Locate the cell with the specified text and output its [x, y] center coordinate. 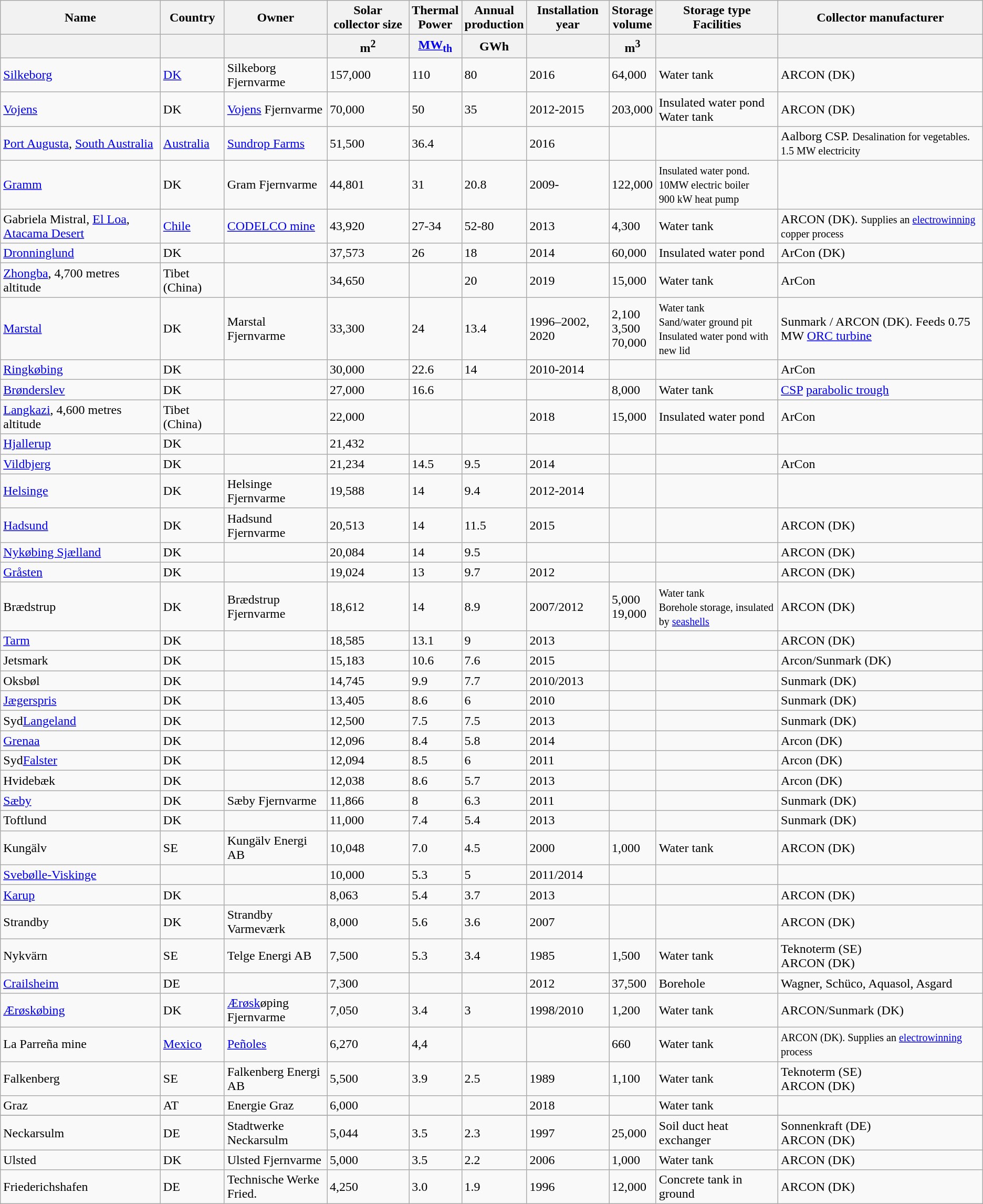
1985 [568, 956]
12,038 [368, 781]
2019 [568, 281]
Arcon/Sunmark (DK) [881, 661]
4,300 [633, 226]
Port Augusta, South Australia [81, 143]
20,084 [368, 552]
Tarm [81, 640]
Graz [81, 1106]
Insulated water pond. 10MW electric boiler900 kW heat pump [717, 185]
Crailsheim [81, 983]
Zhongba, 4,700 metres altitude [81, 281]
ARCON (DK). Supplies an electrowinning copper process [881, 226]
8.9 [494, 606]
20 [494, 281]
Australia [192, 143]
Marstal Fjernvarme [275, 329]
50 [435, 109]
9 [494, 640]
27-34 [435, 226]
22.6 [435, 370]
Sæby Fjernvarme [275, 801]
1996 [568, 1187]
19,024 [368, 572]
7.4 [435, 821]
2007 [568, 921]
Gram Fjernvarme [275, 185]
2012-2014 [568, 491]
Water tank Borehole storage, insulated by seashells [717, 606]
GWh [494, 46]
SydLangeland [81, 721]
Nykvärn [81, 956]
64,000 [633, 75]
51,500 [368, 143]
43,920 [368, 226]
2012-2015 [568, 109]
18,612 [368, 606]
ThermalPower [435, 18]
5.6 [435, 921]
Owner [275, 18]
12,096 [368, 741]
36.4 [435, 143]
2009- [568, 185]
8.4 [435, 741]
10,000 [368, 875]
1,500 [633, 956]
2.3 [494, 1133]
Neckarsulm [81, 1133]
Concrete tank in ground [717, 1187]
5,044 [368, 1133]
Strandby [81, 921]
31 [435, 185]
1997 [568, 1133]
13,405 [368, 701]
80 [494, 75]
Annualproduction [494, 18]
Wagner, Schüco, Aquasol, Asgard [881, 983]
6,270 [368, 1044]
3 [494, 1010]
Hadsund Fjernvarme [275, 525]
Sæby [81, 801]
Marstal [81, 329]
Jetsmark [81, 661]
12,500 [368, 721]
Soil duct heat exchanger [717, 1133]
Kungälv Energi AB [275, 848]
203,000 [633, 109]
Borehole [717, 983]
Vojens Fjernvarme [275, 109]
44,801 [368, 185]
13.1 [435, 640]
m3 [633, 46]
Vildbjerg [81, 464]
Grenaa [81, 741]
1,200 [633, 1010]
Installationyear [568, 18]
Gramm [81, 185]
Storagevolume [633, 18]
Toftlund [81, 821]
Telge Energi AB [275, 956]
MWth [435, 46]
11,866 [368, 801]
20,513 [368, 525]
21,234 [368, 464]
Hvidebæk [81, 781]
2011/2014 [568, 875]
2.5 [494, 1079]
110 [435, 75]
10,048 [368, 848]
7.0 [435, 848]
24 [435, 329]
2.2 [494, 1160]
Collector manufacturer [881, 18]
m2 [368, 46]
9.4 [494, 491]
122,000 [633, 185]
2010/2013 [568, 681]
8.5 [435, 761]
ARCON (DK). Supplies an electrowinning process [881, 1044]
14.5 [435, 464]
Silkeborg [81, 75]
8,063 [368, 895]
CSP parabolic trough [881, 390]
5 [494, 875]
5,500 [368, 1079]
2006 [568, 1160]
Falkenberg [81, 1079]
52-80 [494, 226]
Karup [81, 895]
660 [633, 1044]
Ringkøbing [81, 370]
2000 [568, 848]
6.3 [494, 801]
7,500 [368, 956]
1.9 [494, 1187]
27,000 [368, 390]
Ærøskøbing [81, 1010]
19,588 [368, 491]
Insulated water pondWater tank [717, 109]
2010-2014 [568, 370]
18,585 [368, 640]
157,000 [368, 75]
2010 [568, 701]
La Parreña mine [81, 1044]
Brædstrup [81, 606]
Stadtwerke Neckarsulm [275, 1133]
5,000 19,000 [633, 606]
13.4 [494, 329]
4,4 [435, 1044]
1996–2002, 2020 [568, 329]
34,650 [368, 281]
3.0 [435, 1187]
37,573 [368, 253]
Kungälv [81, 848]
12,094 [368, 761]
Helsinge Fjernvarme [275, 491]
11,000 [368, 821]
SydFalster [81, 761]
Energie Graz [275, 1106]
2007/2012 [568, 606]
3.7 [494, 895]
Peñoles [275, 1044]
22,000 [368, 417]
Brønderslev [81, 390]
16.6 [435, 390]
30,000 [368, 370]
25,000 [633, 1133]
7,300 [368, 983]
60,000 [633, 253]
3.6 [494, 921]
Sonnenkraft (DE) ARCON (DK) [881, 1133]
Hjallerup [81, 444]
5.8 [494, 741]
1989 [568, 1079]
9.9 [435, 681]
ARCON/Sunmark (DK) [881, 1010]
11.5 [494, 525]
Friederichshafen [81, 1187]
Gabriela Mistral, El Loa, Atacama Desert [81, 226]
Gråsten [81, 572]
Water tank Sand/water ground pit Insulated water pond with new lid [717, 329]
70,000 [368, 109]
Oksbøl [81, 681]
Country [192, 18]
Storage typeFacilities [717, 18]
5,000 [368, 1160]
37,500 [633, 983]
Brædstrup Fjernvarme [275, 606]
Ulsted [81, 1160]
15,183 [368, 661]
7.6 [494, 661]
Dronninglund [81, 253]
1,100 [633, 1079]
Ærøskøping Fjernvarme [275, 1010]
Aalborg CSP. Desalination for vegetables. 1.5 MW electricity [881, 143]
Name [81, 18]
CODELCO mine [275, 226]
12,000 [633, 1187]
14,745 [368, 681]
Solar collector size [368, 18]
2,100 3,500 70,000 [633, 329]
8 [435, 801]
Hadsund [81, 525]
7.7 [494, 681]
Jægerspris [81, 701]
Technische Werke Fried. [275, 1187]
9.7 [494, 572]
1998/2010 [568, 1010]
Strandby Varmeværk [275, 921]
4.5 [494, 848]
AT [192, 1106]
26 [435, 253]
10.6 [435, 661]
Helsinge [81, 491]
Langkazi, 4,600 metres altitude [81, 417]
5.7 [494, 781]
Svebølle-Viskinge [81, 875]
7,050 [368, 1010]
33,300 [368, 329]
Ulsted Fjernvarme [275, 1160]
Vojens [81, 109]
20.8 [494, 185]
Falkenberg Energi AB [275, 1079]
35 [494, 109]
Chile [192, 226]
Sunmark / ARCON (DK). Feeds 0.75 MW ORC turbine [881, 329]
13 [435, 572]
Silkeborg Fjernvarme [275, 75]
6,000 [368, 1106]
Sundrop Farms [275, 143]
Mexico [192, 1044]
21,432 [368, 444]
ArCon (DK) [881, 253]
4,250 [368, 1187]
3.9 [435, 1079]
18 [494, 253]
Nykøbing Sjælland [81, 552]
